Search for the cell housing the specified text and yield its (X, Y) center coordinate. 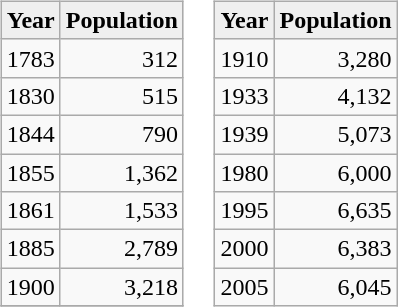
5,073 (336, 134)
515 (122, 96)
1830 (30, 96)
6,383 (336, 249)
1,533 (122, 211)
2,789 (122, 249)
1910 (244, 58)
2005 (244, 287)
3,218 (122, 287)
1844 (30, 134)
6,000 (336, 173)
1885 (30, 249)
1783 (30, 58)
790 (122, 134)
1980 (244, 173)
1855 (30, 173)
1995 (244, 211)
1900 (30, 287)
1,362 (122, 173)
1861 (30, 211)
6,045 (336, 287)
2000 (244, 249)
4,132 (336, 96)
3,280 (336, 58)
6,635 (336, 211)
1939 (244, 134)
1933 (244, 96)
312 (122, 58)
